Find where the given text appears and provide that cell's center as [X, Y] coordinate. 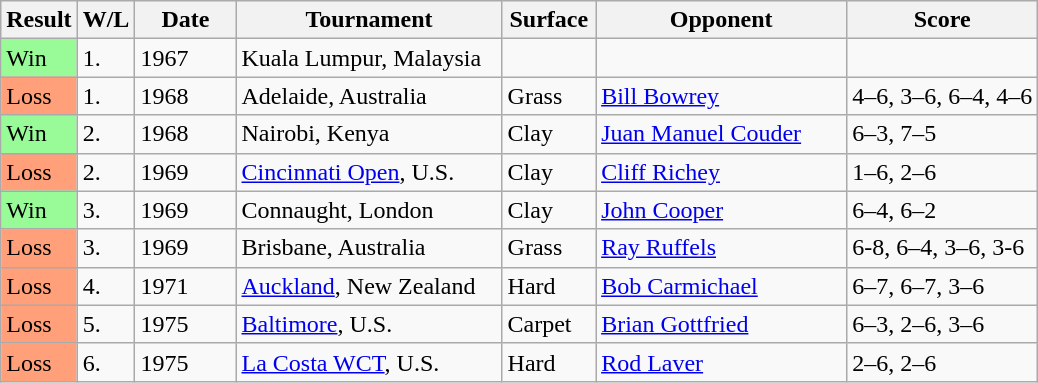
6. [106, 362]
5. [106, 324]
John Cooper [722, 210]
1967 [186, 58]
1–6, 2–6 [942, 172]
1971 [186, 286]
Tournament [369, 20]
Surface [549, 20]
Brian Gottfried [722, 324]
Bob Carmichael [722, 286]
Opponent [722, 20]
Cincinnati Open, U.S. [369, 172]
Baltimore, U.S. [369, 324]
6–3, 2–6, 3–6 [942, 324]
Brisbane, Australia [369, 248]
6–3, 7–5 [942, 134]
Carpet [549, 324]
Kuala Lumpur, Malaysia [369, 58]
Bill Bowrey [722, 96]
Adelaide, Australia [369, 96]
Score [942, 20]
4. [106, 286]
6–7, 6–7, 3–6 [942, 286]
W/L [106, 20]
Connaught, London [369, 210]
Ray Ruffels [722, 248]
Nairobi, Kenya [369, 134]
Result [39, 20]
Date [186, 20]
La Costa WCT, U.S. [369, 362]
Cliff Richey [722, 172]
Rod Laver [722, 362]
6–4, 6–2 [942, 210]
2–6, 2–6 [942, 362]
4–6, 3–6, 6–4, 4–6 [942, 96]
Juan Manuel Couder [722, 134]
Auckland, New Zealand [369, 286]
6-8, 6–4, 3–6, 3-6 [942, 248]
